Scan for the cell matching the given text and deliver its [x, y] coordinate at center. 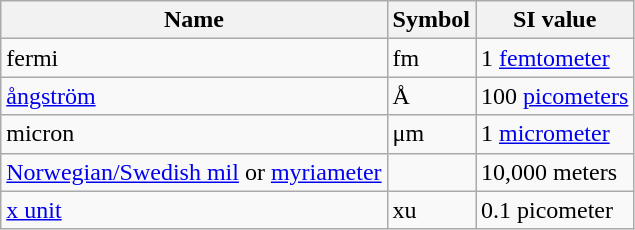
μm [431, 134]
1 femtometer [555, 58]
xu [431, 210]
0.1 picometer [555, 210]
Symbol [431, 20]
Name [194, 20]
100 picometers [555, 96]
fm [431, 58]
micron [194, 134]
SI value [555, 20]
Å [431, 96]
fermi [194, 58]
Norwegian/Swedish mil or myriameter [194, 172]
1 micrometer [555, 134]
x unit [194, 210]
ångström [194, 96]
10,000 meters [555, 172]
